Locate the cell with the specified text and output its [X, Y] center coordinate. 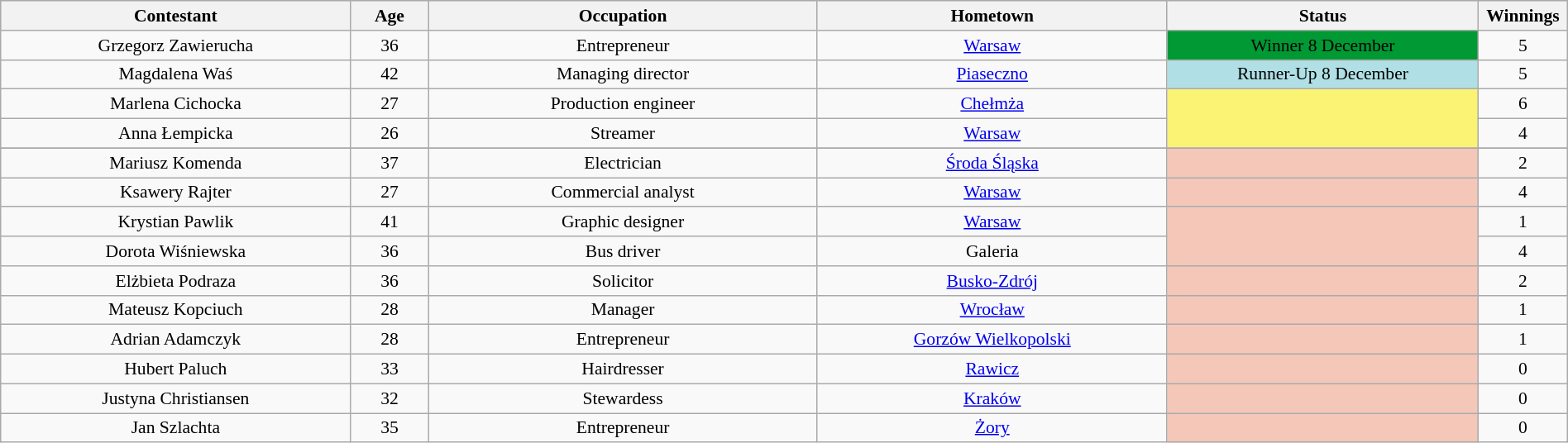
Galeria [992, 251]
Kraków [992, 398]
Mateusz Kopciuch [175, 310]
Wrocław [992, 310]
Solicitor [623, 281]
Production engineer [623, 104]
Piaseczno [992, 74]
Grzegorz Zawierucha [175, 45]
Justyna Christiansen [175, 398]
Magdalena Waś [175, 74]
Contestant [175, 16]
Managing director [623, 74]
Żory [992, 428]
Dorota Wiśniewska [175, 251]
Ksawery Rajter [175, 193]
Rawicz [992, 369]
Marlena Cichocka [175, 104]
Hometown [992, 16]
26 [390, 134]
Elżbieta Podraza [175, 281]
Busko-Zdrój [992, 281]
Stewardess [623, 398]
Adrian Adamczyk [175, 340]
Gorzów Wielkopolski [992, 340]
35 [390, 428]
Hubert Paluch [175, 369]
Anna Łempicka [175, 134]
Commercial analyst [623, 193]
Streamer [623, 134]
Środa Śląska [992, 163]
37 [390, 163]
41 [390, 222]
Occupation [623, 16]
Krystian Pawlik [175, 222]
Mariusz Komenda [175, 163]
Status [1322, 16]
Winner 8 December [1322, 45]
Graphic designer [623, 222]
Age [390, 16]
Electrician [623, 163]
Manager [623, 310]
Hairdresser [623, 369]
42 [390, 74]
33 [390, 369]
Winnings [1523, 16]
32 [390, 398]
Runner-Up 8 December [1322, 74]
Jan Szlachta [175, 428]
6 [1523, 104]
Bus driver [623, 251]
Chełmża [992, 104]
